Identify which cell holds the provided text, then report its [x, y] central coordinate. 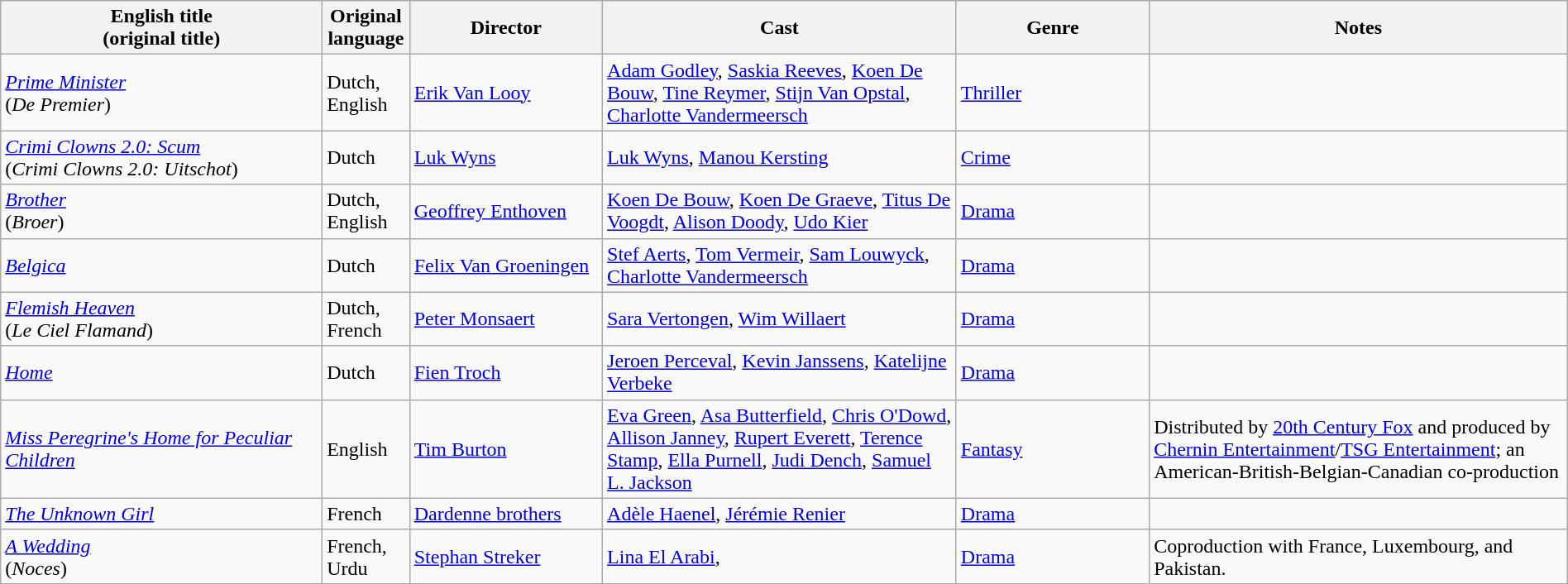
Luk Wyns [506, 157]
Fien Troch [506, 372]
English [366, 448]
Tim Burton [506, 448]
Belgica [162, 265]
French, Urdu [366, 556]
Luk Wyns, Manou Kersting [780, 157]
Koen De Bouw, Koen De Graeve, Titus De Voogdt, Alison Doody, Udo Kier [780, 212]
English title (original title) [162, 28]
Stephan Streker [506, 556]
A Wedding (Noces) [162, 556]
Home [162, 372]
Lina El Arabi, [780, 556]
Director [506, 28]
Peter Monsaert [506, 319]
Adam Godley, Saskia Reeves, Koen De Bouw, Tine Reymer, Stijn Van Opstal, Charlotte Vandermeersch [780, 93]
Stef Aerts, Tom Vermeir, Sam Louwyck, Charlotte Vandermeersch [780, 265]
Fantasy [1052, 448]
French [366, 514]
Dutch, French [366, 319]
Jeroen Perceval, Kevin Janssens, Katelijne Verbeke [780, 372]
Felix Van Groeningen [506, 265]
Sara Vertongen, Wim Willaert [780, 319]
Prime Minister(De Premier) [162, 93]
Eva Green, Asa Butterfield, Chris O'Dowd, Allison Janney, Rupert Everett, Terence Stamp, Ella Purnell, Judi Dench, Samuel L. Jackson [780, 448]
Adèle Haenel, Jérémie Renier [780, 514]
Genre [1052, 28]
Erik Van Looy [506, 93]
Original language [366, 28]
The Unknown Girl [162, 514]
Distributed by 20th Century Fox and produced by Chernin Entertainment/TSG Entertainment; an American-British-Belgian-Canadian co-production [1359, 448]
Thriller [1052, 93]
Crimi Clowns 2.0: Scum(Crimi Clowns 2.0: Uitschot) [162, 157]
Notes [1359, 28]
Crime [1052, 157]
Flemish Heaven (Le Ciel Flamand) [162, 319]
Cast [780, 28]
Coproduction with France, Luxembourg, and Pakistan. [1359, 556]
Brother (Broer) [162, 212]
Dardenne brothers [506, 514]
Miss Peregrine's Home for Peculiar Children [162, 448]
Geoffrey Enthoven [506, 212]
